Capture the cell that displays the provided text and extract its [x, y] central coordinate. 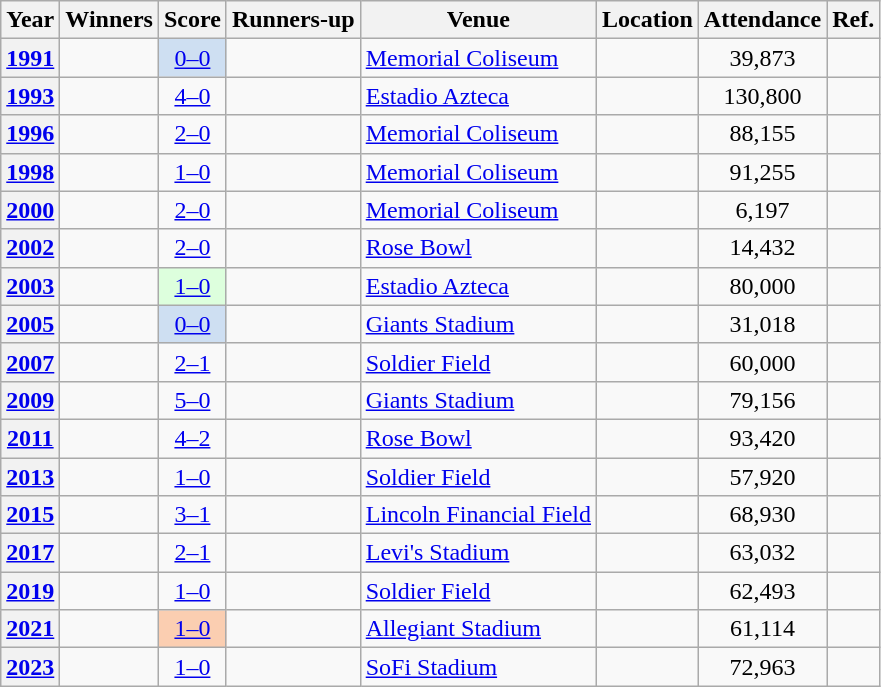
2005 [30, 324]
6,197 [762, 210]
130,800 [762, 96]
62,493 [762, 591]
57,920 [762, 477]
Allegiant Stadium [478, 629]
93,420 [762, 438]
61,114 [762, 629]
Attendance [762, 20]
Venue [478, 20]
60,000 [762, 362]
39,873 [762, 58]
72,963 [762, 667]
Runners-up [293, 20]
91,255 [762, 172]
Levi's Stadium [478, 553]
2002 [30, 248]
4–2 [192, 438]
2017 [30, 553]
5–0 [192, 400]
31,018 [762, 324]
1993 [30, 96]
14,432 [762, 248]
2019 [30, 591]
1991 [30, 58]
2003 [30, 286]
2021 [30, 629]
Location [648, 20]
Year [30, 20]
Score [192, 20]
Ref. [854, 20]
79,156 [762, 400]
2000 [30, 210]
Winners [110, 20]
2015 [30, 515]
4–0 [192, 96]
1996 [30, 134]
SoFi Stadium [478, 667]
2013 [30, 477]
1998 [30, 172]
2009 [30, 400]
63,032 [762, 553]
3–1 [192, 515]
2007 [30, 362]
2023 [30, 667]
88,155 [762, 134]
2011 [30, 438]
68,930 [762, 515]
Lincoln Financial Field [478, 515]
80,000 [762, 286]
